Find where the given text appears and provide that cell's center as [X, Y] coordinate. 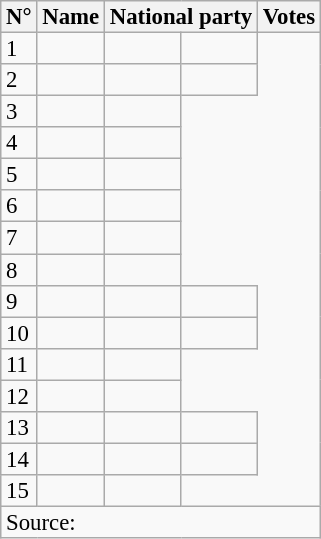
1 [19, 49]
Name [71, 17]
11 [19, 364]
10 [19, 333]
7 [19, 238]
4 [19, 143]
National party [180, 17]
12 [19, 396]
2 [19, 80]
9 [19, 301]
Source: [161, 522]
5 [19, 175]
3 [19, 112]
N° [19, 17]
15 [19, 491]
8 [19, 270]
14 [19, 459]
Votes [288, 17]
6 [19, 206]
13 [19, 428]
